Return the [x, y] coordinate for the center point of the cell that contains the specified text.  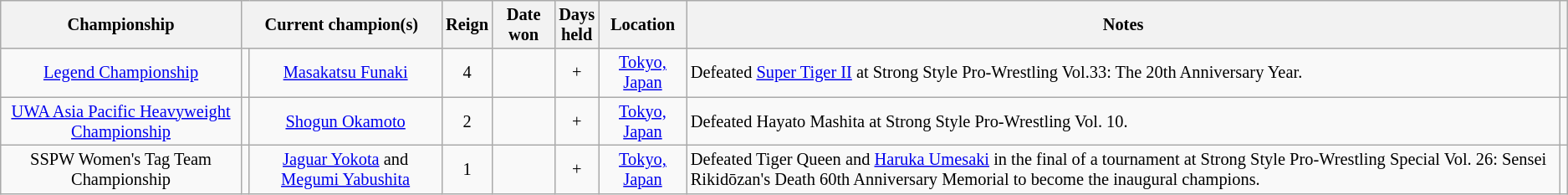
Masakatsu Funaki [345, 73]
Shogun Okamoto [345, 121]
Reign [467, 24]
Championship [121, 24]
Daysheld [577, 24]
2 [467, 121]
UWA Asia Pacific Heavyweight Championship [121, 121]
SSPW Women's Tag Team Championship [121, 169]
Notes [1123, 24]
Date won [524, 24]
Legend Championship [121, 73]
1 [467, 169]
Defeated Super Tiger II at Strong Style Pro-Wrestling Vol.33: The 20th Anniversary Year. [1123, 73]
Current champion(s) [341, 24]
4 [467, 73]
Location [642, 24]
Defeated Hayato Mashita at Strong Style Pro-Wrestling Vol. 10. [1123, 121]
Jaguar Yokota and Megumi Yabushita [345, 169]
